Locate the cell with the specified text and output its [x, y] center coordinate. 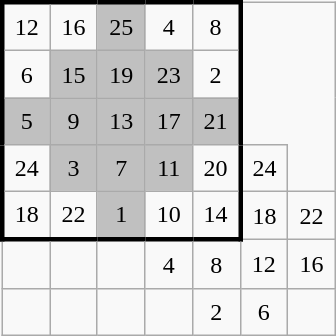
21 [216, 122]
7 [121, 168]
11 [169, 168]
14 [216, 216]
10 [169, 216]
19 [121, 74]
20 [216, 168]
5 [26, 122]
3 [74, 168]
25 [121, 26]
9 [74, 122]
23 [169, 74]
15 [74, 74]
1 [121, 216]
13 [121, 122]
17 [169, 122]
